Pinpoint the cell where the given text exists, returning its (X, Y) midpoint coordinate. 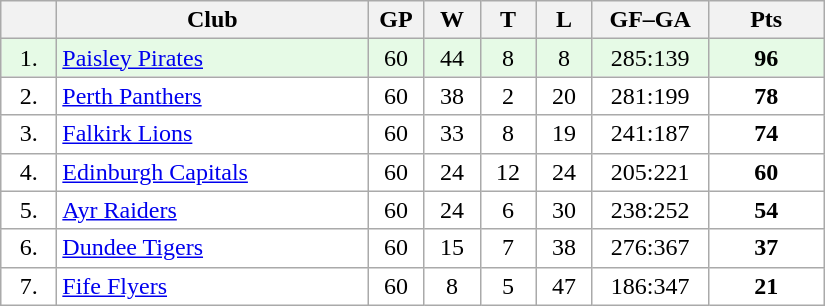
241:187 (650, 134)
Ayr Raiders (212, 210)
78 (766, 96)
6 (508, 210)
186:347 (650, 286)
Fife Flyers (212, 286)
19 (564, 134)
6. (29, 248)
7 (508, 248)
Falkirk Lions (212, 134)
96 (766, 58)
20 (564, 96)
4. (29, 172)
T (508, 20)
2. (29, 96)
276:367 (650, 248)
W (452, 20)
5 (508, 286)
GP (396, 20)
21 (766, 286)
Pts (766, 20)
33 (452, 134)
281:199 (650, 96)
285:139 (650, 58)
54 (766, 210)
5. (29, 210)
1. (29, 58)
Edinburgh Capitals (212, 172)
7. (29, 286)
GF–GA (650, 20)
2 (508, 96)
205:221 (650, 172)
74 (766, 134)
37 (766, 248)
44 (452, 58)
Perth Panthers (212, 96)
Dundee Tigers (212, 248)
Paisley Pirates (212, 58)
30 (564, 210)
3. (29, 134)
47 (564, 286)
15 (452, 248)
238:252 (650, 210)
L (564, 20)
12 (508, 172)
Club (212, 20)
